Scan for the cell matching the given text and deliver its (X, Y) coordinate at center. 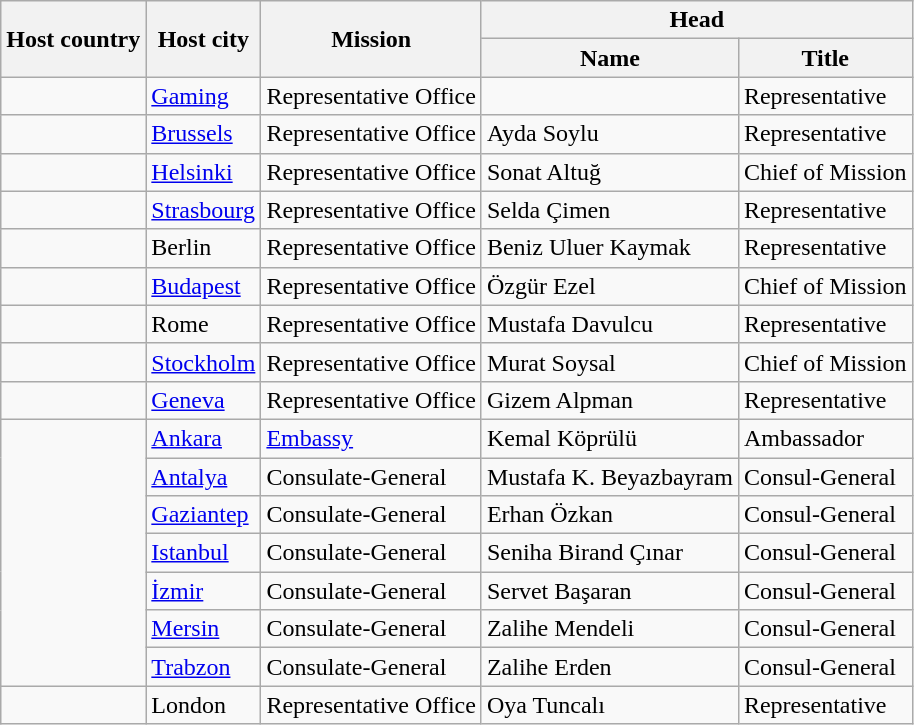
Özgür Ezel (610, 286)
Gaming (204, 96)
Strasbourg (204, 210)
Sonat Altuğ (610, 172)
Istanbul (204, 553)
Berlin (204, 248)
Mission (372, 39)
Brussels (204, 134)
Name (610, 58)
Ambassador (825, 438)
Murat Soysal (610, 362)
Budapest (204, 286)
Mustafa Davulcu (610, 324)
Gaziantep (204, 515)
Ankara (204, 438)
Stockholm (204, 362)
Servet Başaran (610, 591)
Helsinki (204, 172)
Oya Tuncalı (610, 705)
Zalihe Mendeli (610, 629)
London (204, 705)
Ayda Soylu (610, 134)
Embassy (372, 438)
Antalya (204, 477)
Mersin (204, 629)
Beniz Uluer Kaymak (610, 248)
Mustafa K. Beyazbayram (610, 477)
Host city (204, 39)
Geneva (204, 400)
Zalihe Erden (610, 667)
Trabzon (204, 667)
Title (825, 58)
Gizem Alpman (610, 400)
Seniha Birand Çınar (610, 553)
Kemal Köprülü (610, 438)
Rome (204, 324)
Selda Çimen (610, 210)
Host country (74, 39)
Head (696, 20)
Erhan Özkan (610, 515)
İzmir (204, 591)
